Provide the [X, Y] coordinate of the cell's center where the given text is located.  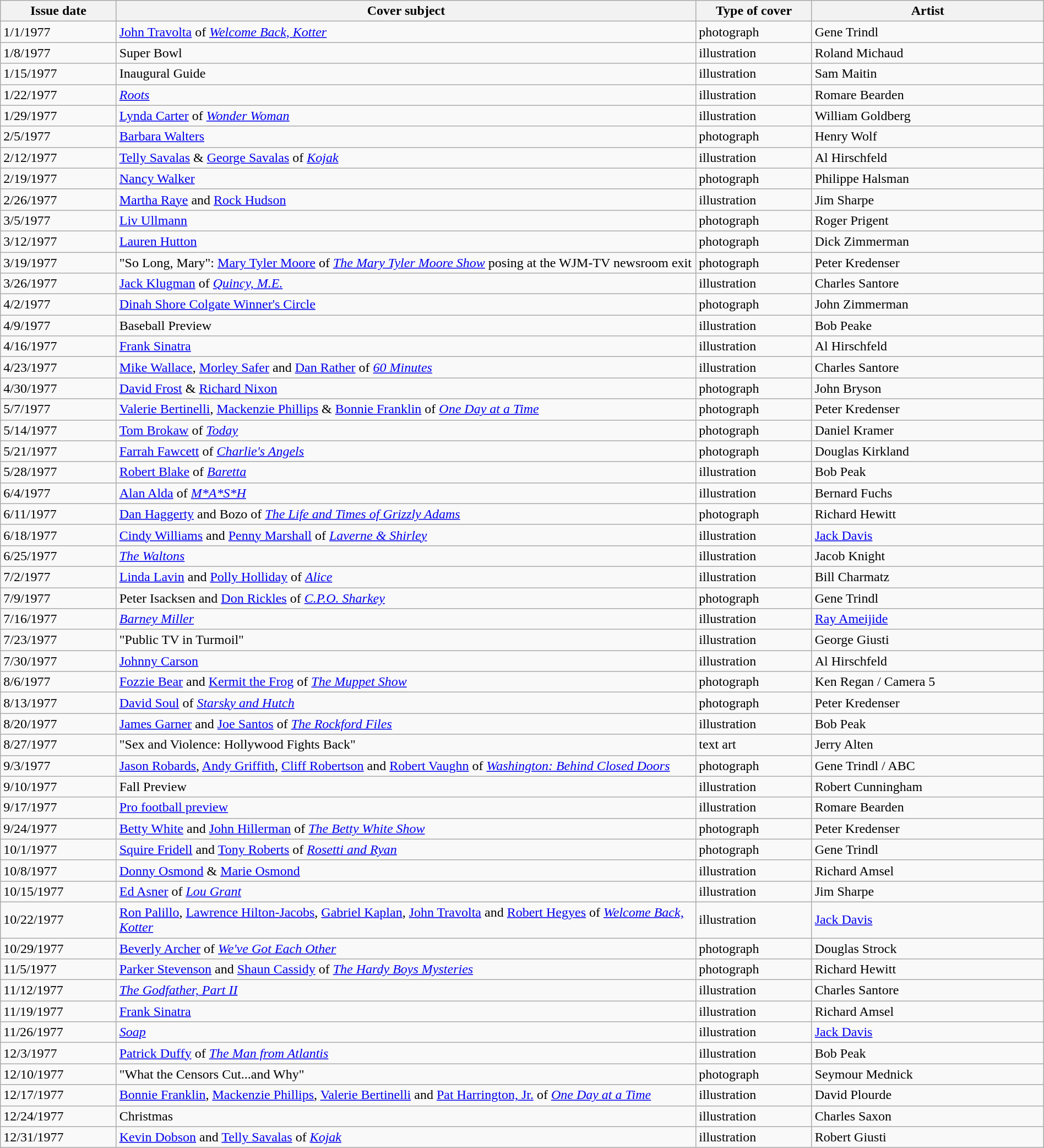
Inaugural Guide [406, 74]
Henry Wolf [927, 137]
"Public TV in Turmoil" [406, 640]
10/29/1977 [58, 948]
Alan Alda of M*A*S*H [406, 493]
11/26/1977 [58, 1032]
George Giusti [927, 640]
Tom Brokaw of Today [406, 430]
Roots [406, 95]
9/17/1977 [58, 808]
John Bryson [927, 388]
12/31/1977 [58, 1137]
Farrah Fawcett of Charlie's Angels [406, 451]
Douglas Kirkland [927, 451]
2/12/1977 [58, 158]
Kevin Dobson and Telly Savalas of Kojak [406, 1137]
Bonnie Franklin, Mackenzie Phillips, Valerie Bertinelli and Pat Harrington, Jr. of One Day at a Time [406, 1095]
8/6/1977 [58, 682]
5/21/1977 [58, 451]
1/1/1977 [58, 32]
7/30/1977 [58, 661]
Baseball Preview [406, 326]
3/5/1977 [58, 220]
Pro football preview [406, 808]
8/20/1977 [58, 724]
Linda Lavin and Polly Holliday of Alice [406, 577]
Ed Asner of Lou Grant [406, 891]
Telly Savalas & George Savalas of Kojak [406, 158]
Artist [927, 11]
Seymour Mednick [927, 1074]
Roger Prigent [927, 220]
4/9/1977 [58, 326]
10/22/1977 [58, 920]
2/19/1977 [58, 178]
12/3/1977 [58, 1053]
Gene Trindl / ABC [927, 766]
Super Bowl [406, 53]
Fozzie Bear and Kermit the Frog of The Muppet Show [406, 682]
Bob Peake [927, 326]
Issue date [58, 11]
William Goldberg [927, 116]
Charles Saxon [927, 1116]
5/14/1977 [58, 430]
Squire Fridell and Tony Roberts of Rosetti and Ryan [406, 849]
Bill Charmatz [927, 577]
5/7/1977 [58, 409]
1/8/1977 [58, 53]
Valerie Bertinelli, Mackenzie Phillips & Bonnie Franklin of One Day at a Time [406, 409]
7/2/1977 [58, 577]
Type of cover [754, 11]
11/5/1977 [58, 970]
Sam Maitin [927, 74]
Mike Wallace, Morley Safer and Dan Rather of 60 Minutes [406, 367]
9/24/1977 [58, 828]
Ron Palillo, Lawrence Hilton-Jacobs, Gabriel Kaplan, John Travolta and Robert Hegyes of Welcome Back, Kotter [406, 920]
8/13/1977 [58, 703]
Fall Preview [406, 787]
Christmas [406, 1116]
12/24/1977 [58, 1116]
10/15/1977 [58, 891]
Philippe Halsman [927, 178]
Dinah Shore Colgate Winner's Circle [406, 305]
10/8/1977 [58, 870]
Parker Stevenson and Shaun Cassidy of The Hardy Boys Mysteries [406, 970]
Johnny Carson [406, 661]
10/1/1977 [58, 849]
Jerry Alten [927, 745]
Ray Ameijide [927, 619]
1/29/1977 [58, 116]
Peter Isacksen and Don Rickles of C.P.O. Sharkey [406, 598]
Jacob Knight [927, 556]
"Sex and Violence: Hollywood Fights Back" [406, 745]
11/19/1977 [58, 1011]
The Godfather, Part II [406, 990]
1/15/1977 [58, 74]
Robert Cunningham [927, 787]
Dan Haggerty and Bozo of The Life and Times of Grizzly Adams [406, 514]
James Garner and Joe Santos of The Rockford Files [406, 724]
David Plourde [927, 1095]
Cover subject [406, 11]
9/3/1977 [58, 766]
2/5/1977 [58, 137]
Cindy Williams and Penny Marshall of Laverne & Shirley [406, 535]
7/16/1977 [58, 619]
John Travolta of Welcome Back, Kotter [406, 32]
John Zimmerman [927, 305]
Lynda Carter of Wonder Woman [406, 116]
7/23/1977 [58, 640]
Barbara Walters [406, 137]
David Frost & Richard Nixon [406, 388]
Bernard Fuchs [927, 493]
Daniel Kramer [927, 430]
4/2/1977 [58, 305]
Nancy Walker [406, 178]
4/23/1977 [58, 367]
6/11/1977 [58, 514]
2/26/1977 [58, 199]
text art [754, 745]
Martha Raye and Rock Hudson [406, 199]
3/19/1977 [58, 263]
4/30/1977 [58, 388]
The Waltons [406, 556]
7/9/1977 [58, 598]
12/17/1977 [58, 1095]
Dick Zimmerman [927, 241]
Jack Klugman of Quincy, M.E. [406, 284]
Jason Robards, Andy Griffith, Cliff Robertson and Robert Vaughn of Washington: Behind Closed Doors [406, 766]
9/10/1977 [58, 787]
Robert Blake of Baretta [406, 472]
3/12/1977 [58, 241]
Lauren Hutton [406, 241]
1/22/1977 [58, 95]
Roland Michaud [927, 53]
11/12/1977 [58, 990]
Betty White and John Hillerman of The Betty White Show [406, 828]
12/10/1977 [58, 1074]
6/18/1977 [58, 535]
Donny Osmond & Marie Osmond [406, 870]
"What the Censors Cut...and Why" [406, 1074]
Douglas Strock [927, 948]
Ken Regan / Camera 5 [927, 682]
Barney Miller [406, 619]
Soap [406, 1032]
Patrick Duffy of The Man from Atlantis [406, 1053]
"So Long, Mary": Mary Tyler Moore of The Mary Tyler Moore Show posing at the WJM-TV newsroom exit [406, 263]
Beverly Archer of We've Got Each Other [406, 948]
David Soul of Starsky and Hutch [406, 703]
4/16/1977 [58, 346]
5/28/1977 [58, 472]
6/25/1977 [58, 556]
3/26/1977 [58, 284]
Robert Giusti [927, 1137]
8/27/1977 [58, 745]
Liv Ullmann [406, 220]
6/4/1977 [58, 493]
